Determine the (X, Y) coordinate at the center of the cell enclosing the given text.  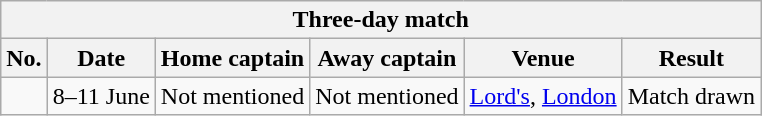
Home captain (232, 58)
Date (101, 58)
Away captain (387, 58)
Three-day match (381, 20)
Venue (543, 58)
Match drawn (691, 96)
No. (24, 58)
8–11 June (101, 96)
Lord's, London (543, 96)
Result (691, 58)
